From the cell containing the given text, extract its center point as [X, Y] coordinate. 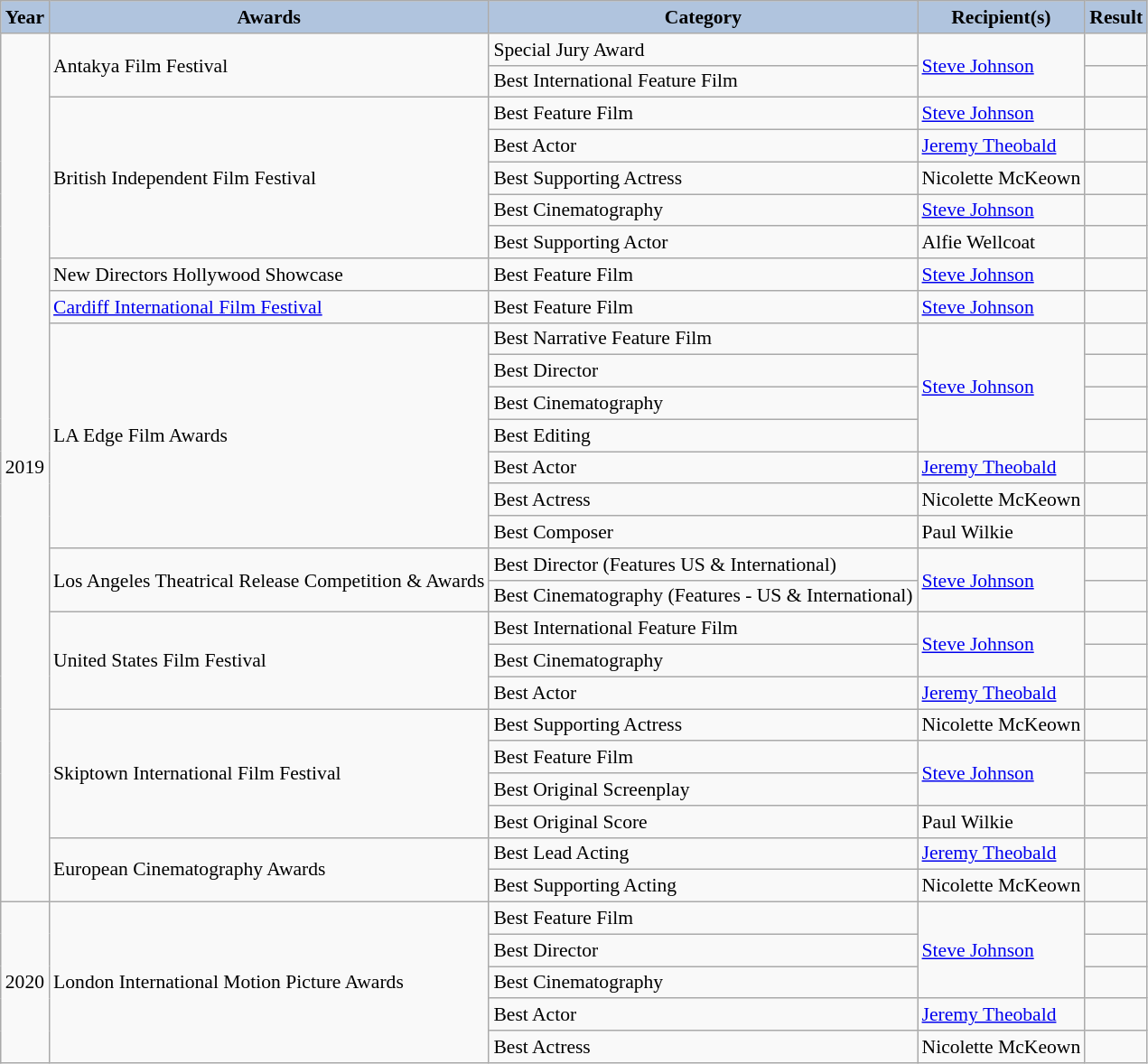
Cardiff International Film Festival [269, 307]
Antakya Film Festival [269, 65]
United States Film Festival [269, 661]
Recipient(s) [1002, 17]
Skiptown International Film Festival [269, 773]
Best Supporting Actor [703, 243]
2019 [25, 468]
Best Original Score [703, 822]
Best Composer [703, 532]
Best Supporting Acting [703, 886]
Awards [269, 17]
New Directors Hollywood Showcase [269, 275]
European Cinematography Awards [269, 869]
Year [25, 17]
LA Edge Film Awards [269, 435]
Best Director (Features US & International) [703, 565]
Best Cinematography (Features - US & International) [703, 596]
Best Lead Acting [703, 854]
Special Jury Award [703, 50]
Category [703, 17]
Best Original Screenplay [703, 789]
Best Narrative Feature Film [703, 339]
British Independent Film Festival [269, 178]
London International Motion Picture Awards [269, 983]
Best Editing [703, 435]
2020 [25, 983]
Result [1116, 17]
Los Angeles Theatrical Release Competition & Awards [269, 580]
Alfie Wellcoat [1002, 243]
